From the cell containing the given text, extract its center point as [X, Y] coordinate. 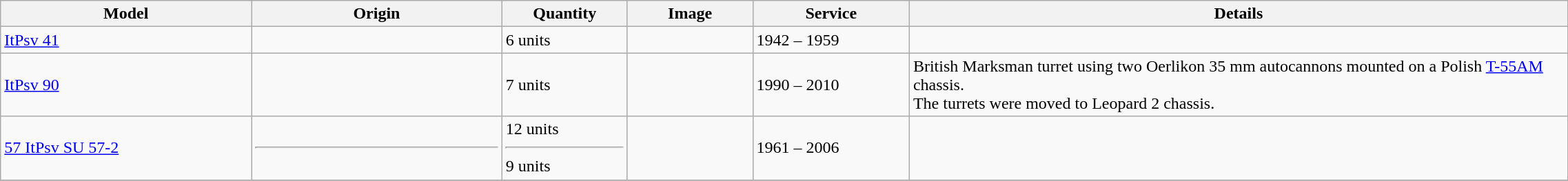
Quantity [564, 14]
ItPsv 90 [126, 85]
British Marksman turret using two Oerlikon 35 mm autocannons mounted on a Polish T-55AM chassis.The turrets were moved to Leopard 2 chassis. [1238, 85]
Details [1238, 14]
Origin [377, 14]
ItPsv 41 [126, 40]
12 units9 units [564, 148]
7 units [564, 85]
Image [690, 14]
6 units [564, 40]
Model [126, 14]
1961 – 2006 [831, 148]
1942 – 1959 [831, 40]
1990 – 2010 [831, 85]
57 ItPsv SU 57-2 [126, 148]
Service [831, 14]
